Extract the (x, y) coordinate from the center of the cell holding the provided text.  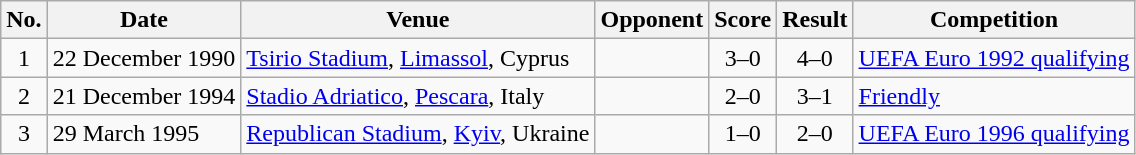
3 (24, 134)
Competition (994, 20)
22 December 1990 (144, 58)
Friendly (994, 96)
Republican Stadium, Kyiv, Ukraine (418, 134)
UEFA Euro 1996 qualifying (994, 134)
No. (24, 20)
2 (24, 96)
1 (24, 58)
Score (743, 20)
Opponent (652, 20)
29 March 1995 (144, 134)
3–0 (743, 58)
21 December 1994 (144, 96)
Stadio Adriatico, Pescara, Italy (418, 96)
Venue (418, 20)
1–0 (743, 134)
3–1 (815, 96)
Result (815, 20)
Tsirio Stadium, Limassol, Cyprus (418, 58)
Date (144, 20)
UEFA Euro 1992 qualifying (994, 58)
4–0 (815, 58)
